Pinpoint the cell where the given text exists, returning its (X, Y) midpoint coordinate. 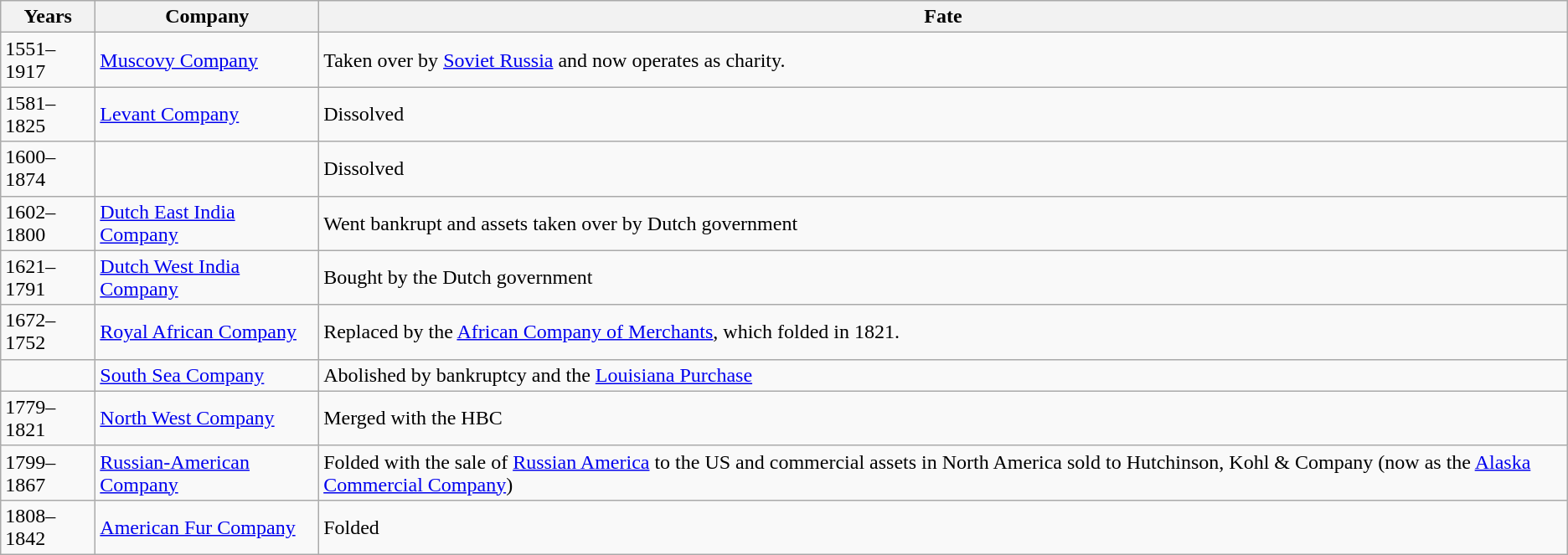
Taken over by Soviet Russia and now operates as charity. (943, 60)
1672–1752 (49, 331)
Muscovy Company (208, 60)
1779–1821 (49, 419)
Bought by the Dutch government (943, 278)
Russian-American Company (208, 472)
Fate (943, 17)
Merged with the HBC (943, 419)
Years (49, 17)
Folded (943, 527)
Royal African Company (208, 331)
1581–1825 (49, 114)
Levant Company (208, 114)
1600–1874 (49, 169)
Went bankrupt and assets taken over by Dutch government (943, 223)
Replaced by the African Company of Merchants, which folded in 1821. (943, 331)
1799–1867 (49, 472)
Abolished by bankruptcy and the Louisiana Purchase (943, 375)
Company (208, 17)
Dutch East India Company (208, 223)
1551–1917 (49, 60)
American Fur Company (208, 527)
1808–1842 (49, 527)
1621–1791 (49, 278)
1602–1800 (49, 223)
South Sea Company (208, 375)
North West Company (208, 419)
Dutch West India Company (208, 278)
